Scan for the cell matching the given text and deliver its [x, y] coordinate at center. 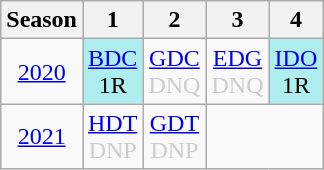
GDTDNP [174, 136]
Season [42, 20]
2021 [42, 136]
2020 [42, 72]
GDCDNQ [174, 72]
EDGDNQ [238, 72]
BDC1R [112, 72]
IDO1R [296, 72]
3 [238, 20]
HDTDNP [112, 136]
1 [112, 20]
4 [296, 20]
2 [174, 20]
